Scan for the cell matching the given text and deliver its (X, Y) coordinate at center. 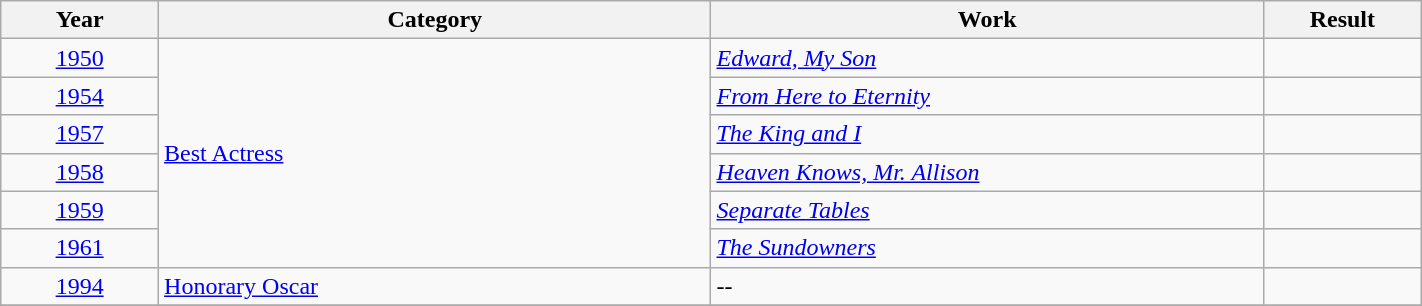
1961 (80, 248)
From Here to Eternity (987, 96)
Heaven Knows, Mr. Allison (987, 172)
Honorary Oscar (435, 286)
Category (435, 20)
Edward, My Son (987, 58)
1994 (80, 286)
1959 (80, 210)
-- (987, 286)
1957 (80, 134)
The Sundowners (987, 248)
Work (987, 20)
Result (1342, 20)
1950 (80, 58)
1958 (80, 172)
1954 (80, 96)
Best Actress (435, 153)
Year (80, 20)
The King and I (987, 134)
Separate Tables (987, 210)
